Provide the (x, y) coordinate of the cell's center where the given text is located.  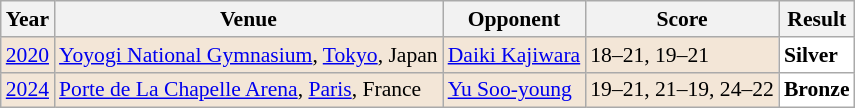
Result (817, 19)
Bronze (817, 90)
Score (682, 19)
2020 (28, 55)
Silver (817, 55)
Yu Soo-young (514, 90)
Yoyogi National Gymnasium, Tokyo, Japan (248, 55)
Daiki Kajiwara (514, 55)
19–21, 21–19, 24–22 (682, 90)
Porte de La Chapelle Arena, Paris, France (248, 90)
Year (28, 19)
Opponent (514, 19)
Venue (248, 19)
2024 (28, 90)
18–21, 19–21 (682, 55)
